From the cell containing the given text, extract its center point as [X, Y] coordinate. 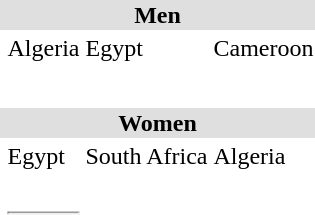
Men [158, 15]
Women [158, 123]
South Africa [146, 156]
Cameroon [264, 48]
